Return [X, Y] of the center of cell containing provided text 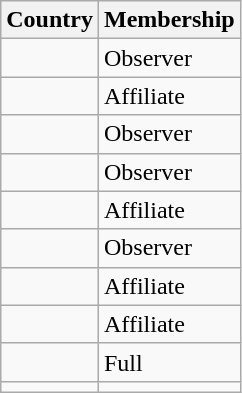
Full [169, 362]
Membership [169, 20]
Country [50, 20]
